Output the [x, y] coordinate of the center of the cell containing the given text.  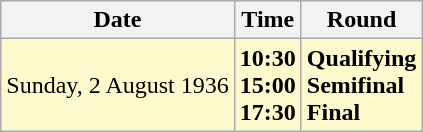
QualifyingSemifinalFinal [361, 85]
Date [118, 20]
Sunday, 2 August 1936 [118, 85]
Time [268, 20]
10:3015:0017:30 [268, 85]
Round [361, 20]
